Locate the cell with the specified text and output its [x, y] center coordinate. 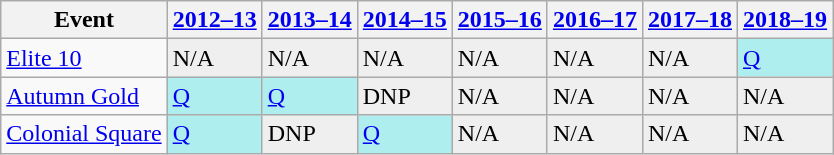
Elite 10 [84, 58]
2014–15 [404, 20]
2018–19 [786, 20]
2012–13 [214, 20]
Colonial Square [84, 134]
Autumn Gold [84, 96]
2016–17 [594, 20]
2013–14 [310, 20]
2017–18 [690, 20]
Event [84, 20]
2015–16 [500, 20]
